Locate the cell with the specified text and output its (x, y) center coordinate. 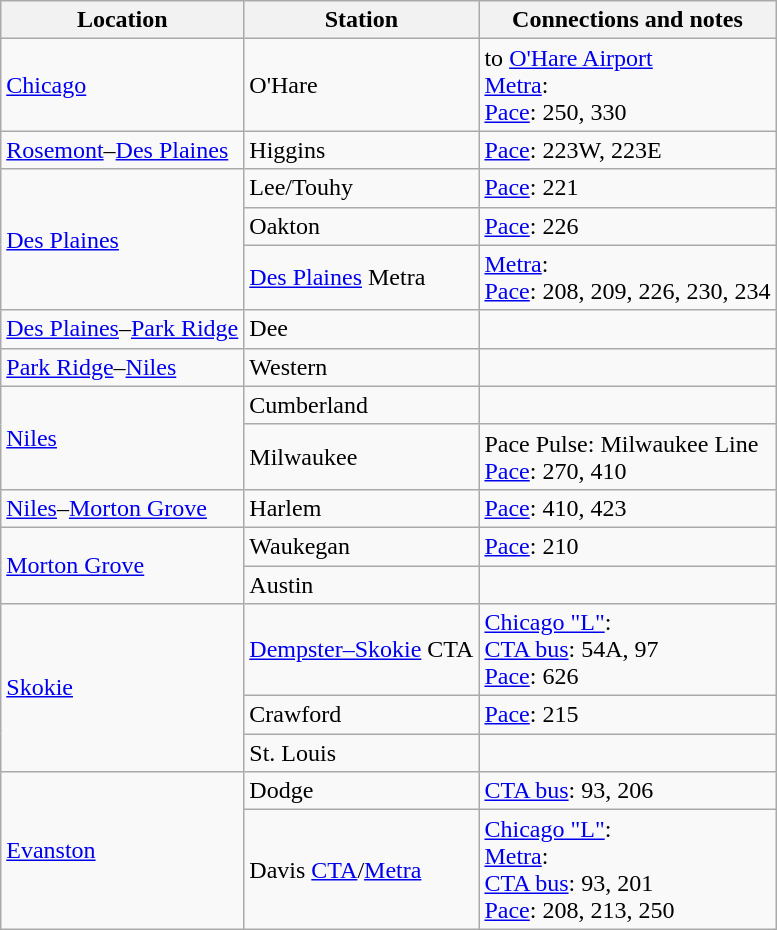
Harlem (362, 508)
Oakton (362, 226)
Des Plaines–Park Ridge (122, 329)
Evanston (122, 850)
Pace: 215 (628, 715)
Lee/Touhy (362, 188)
CTA bus: 93, 206 (628, 791)
Location (122, 20)
Des Plaines (122, 240)
Rosemont–Des Plaines (122, 150)
Higgins (362, 150)
Milwaukee (362, 456)
Morton Grove (122, 565)
Pace: 226 (628, 226)
Park Ridge–Niles (122, 367)
Crawford (362, 715)
Waukegan (362, 546)
Niles–Morton Grove (122, 508)
Cumberland (362, 405)
Chicago "L": Metra: CTA bus: 93, 201 Pace: 208, 213, 250 (628, 870)
Connections and notes (628, 20)
Pace: 223W, 223E (628, 150)
Metra: Pace: 208, 209, 226, 230, 234 (628, 278)
Pace: 221 (628, 188)
Davis CTA/Metra (362, 870)
Niles (122, 438)
Pace: 210 (628, 546)
Station (362, 20)
to O'Hare Airport Metra: Pace: 250, 330 (628, 85)
Dee (362, 329)
Des Plaines Metra (362, 278)
Chicago (122, 85)
Dodge (362, 791)
Pace Pulse: Milwaukee Line Pace: 270, 410 (628, 456)
O'Hare (362, 85)
Western (362, 367)
St. Louis (362, 753)
Skokie (122, 688)
Dempster–Skokie CTA (362, 650)
Austin (362, 585)
Chicago "L": CTA bus: 54A, 97 Pace: 626 (628, 650)
Pace: 410, 423 (628, 508)
